Extract the [X, Y] coordinate from the center of the cell holding the provided text.  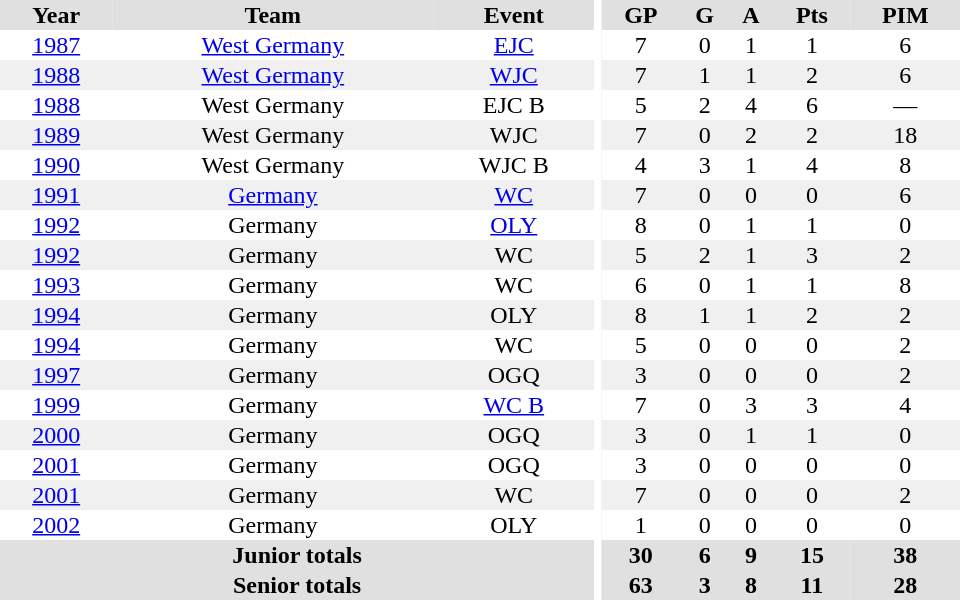
1990 [56, 165]
2000 [56, 435]
1997 [56, 375]
15 [812, 555]
18 [905, 135]
GP [641, 15]
28 [905, 585]
WC B [514, 405]
EJC [514, 45]
1987 [56, 45]
Year [56, 15]
1993 [56, 285]
A [752, 15]
1999 [56, 405]
WJC B [514, 165]
30 [641, 555]
Event [514, 15]
— [905, 105]
Junior totals [297, 555]
2002 [56, 525]
38 [905, 555]
11 [812, 585]
9 [752, 555]
EJC B [514, 105]
1989 [56, 135]
Team [272, 15]
Pts [812, 15]
PIM [905, 15]
1991 [56, 195]
63 [641, 585]
G [705, 15]
Senior totals [297, 585]
